Pinpoint the cell where the given text exists, returning its [X, Y] midpoint coordinate. 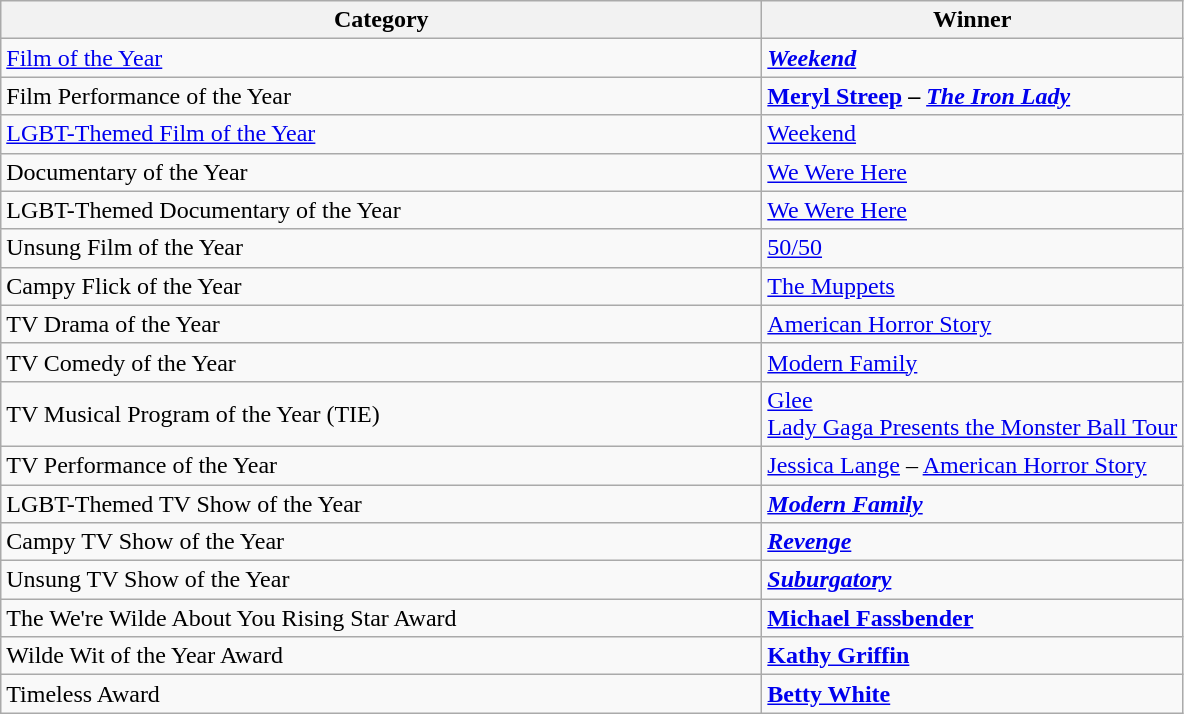
Betty White [972, 694]
Campy Flick of the Year [382, 286]
TV Performance of the Year [382, 465]
Winner [972, 20]
American Horror Story [972, 324]
Film of the Year [382, 58]
Timeless Award [382, 694]
Documentary of the Year [382, 172]
Michael Fassbender [972, 618]
LGBT-Themed Film of the Year [382, 134]
The Muppets [972, 286]
The We're Wilde About You Rising Star Award [382, 618]
Wilde Wit of the Year Award [382, 656]
Glee Lady Gaga Presents the Monster Ball Tour [972, 414]
Campy TV Show of the Year [382, 542]
Revenge [972, 542]
TV Comedy of the Year [382, 362]
TV Drama of the Year [382, 324]
LGBT-Themed TV Show of the Year [382, 503]
Film Performance of the Year [382, 96]
Jessica Lange – American Horror Story [972, 465]
Meryl Streep – The Iron Lady [972, 96]
LGBT-Themed Documentary of the Year [382, 210]
Suburgatory [972, 580]
Kathy Griffin [972, 656]
Category [382, 20]
50/50 [972, 248]
TV Musical Program of the Year (TIE) [382, 414]
Unsung Film of the Year [382, 248]
Unsung TV Show of the Year [382, 580]
